Determine the (x, y) coordinate at the center of the cell enclosing the given text.  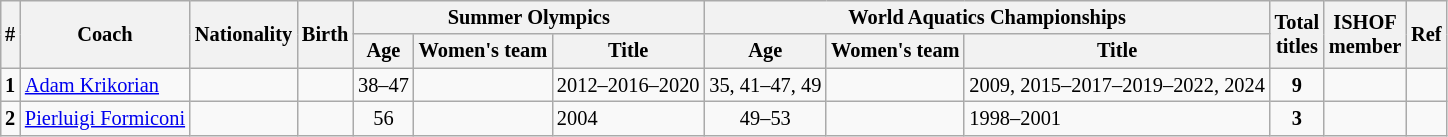
Birth (325, 34)
2012–2016–2020 (628, 85)
1998–2001 (1116, 118)
Adam Krikorian (105, 85)
Ref (1426, 34)
Coach (105, 34)
1 (10, 85)
49–53 (765, 118)
2009, 2015–2017–2019–2022, 2024 (1116, 85)
# (10, 34)
Totaltitles (1297, 34)
35, 41–47, 49 (765, 85)
ISHOFmember (1365, 34)
Summer Olympics (528, 17)
World Aquatics Championships (986, 17)
Pierluigi Formiconi (105, 118)
38–47 (384, 85)
3 (1297, 118)
9 (1297, 85)
2 (10, 118)
56 (384, 118)
2004 (628, 118)
Nationality (244, 34)
